Pinpoint the cell where the given text exists, returning its (X, Y) midpoint coordinate. 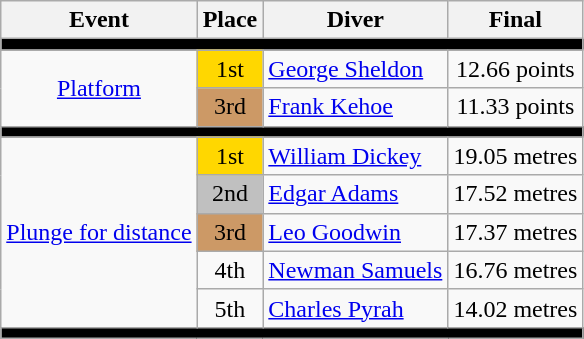
Charles Pyrah (356, 308)
17.37 metres (516, 232)
14.02 metres (516, 308)
12.66 points (516, 69)
Edgar Adams (356, 194)
19.05 metres (516, 156)
Plunge for distance (99, 232)
Final (516, 20)
2nd (230, 194)
Frank Kehoe (356, 107)
Platform (99, 88)
Place (230, 20)
Newman Samuels (356, 270)
16.76 metres (516, 270)
17.52 metres (516, 194)
5th (230, 308)
Diver (356, 20)
11.33 points (516, 107)
Event (99, 20)
4th (230, 270)
Leo Goodwin (356, 232)
George Sheldon (356, 69)
William Dickey (356, 156)
